Provide the (x, y) coordinate of the cell's center where the given text is located.  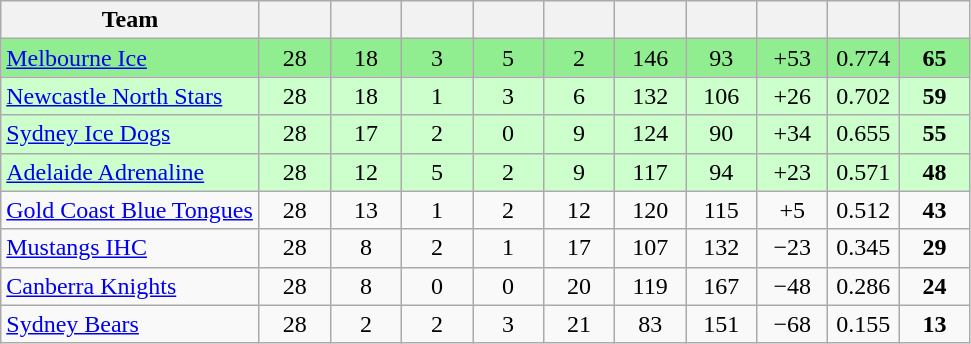
+23 (792, 172)
117 (650, 172)
−23 (792, 248)
+53 (792, 58)
Sydney Ice Dogs (130, 134)
90 (722, 134)
−68 (792, 324)
43 (934, 210)
151 (722, 324)
59 (934, 96)
Canberra Knights (130, 286)
Newcastle North Stars (130, 96)
107 (650, 248)
Adelaide Adrenaline (130, 172)
+5 (792, 210)
120 (650, 210)
146 (650, 58)
0.571 (864, 172)
65 (934, 58)
106 (722, 96)
124 (650, 134)
0.774 (864, 58)
29 (934, 248)
94 (722, 172)
93 (722, 58)
+26 (792, 96)
Team (130, 20)
Gold Coast Blue Tongues (130, 210)
115 (722, 210)
20 (580, 286)
55 (934, 134)
0.155 (864, 324)
6 (580, 96)
24 (934, 286)
0.702 (864, 96)
Melbourne Ice (130, 58)
0.655 (864, 134)
Mustangs IHC (130, 248)
+34 (792, 134)
48 (934, 172)
0.512 (864, 210)
−48 (792, 286)
0.286 (864, 286)
0.345 (864, 248)
21 (580, 324)
119 (650, 286)
Sydney Bears (130, 324)
83 (650, 324)
167 (722, 286)
